Find where the given text appears and provide that cell's center as [x, y] coordinate. 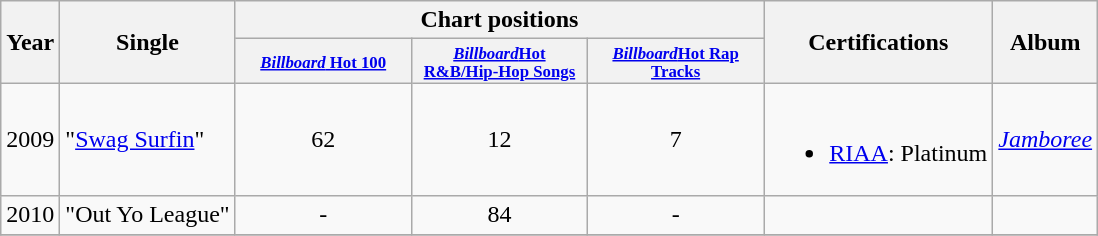
2009 [30, 140]
84 [499, 215]
62 [323, 140]
BillboardHot R&B/Hip-Hop Songs [499, 61]
Certifications [878, 42]
Single [148, 42]
"Out Yo League" [148, 215]
RIAA: Platinum [878, 140]
"Swag Surfin" [148, 140]
Album [1046, 42]
Year [30, 42]
Chart positions [500, 20]
2010 [30, 215]
7 [676, 140]
Billboard Hot 100 [323, 61]
Jamboree [1046, 140]
BillboardHot Rap Tracks [676, 61]
12 [499, 140]
